Return the (X, Y) coordinate for the center point of the cell that contains the specified text.  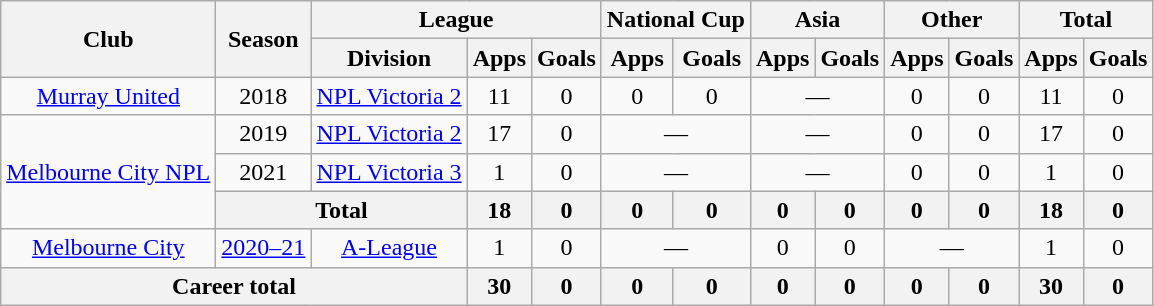
Division (389, 58)
Career total (234, 286)
Season (264, 39)
League (456, 20)
Melbourne City (108, 248)
2018 (264, 96)
2019 (264, 134)
Club (108, 39)
National Cup (676, 20)
NPL Victoria 3 (389, 172)
2021 (264, 172)
A-League (389, 248)
2020–21 (264, 248)
Asia (817, 20)
Melbourne City NPL (108, 172)
Other (952, 20)
Murray United (108, 96)
